Return the (X, Y) coordinate for the center point of the cell that contains the specified text.  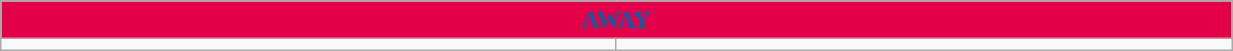
AWAY (616, 20)
